Scan for the cell matching the given text and deliver its (x, y) coordinate at center. 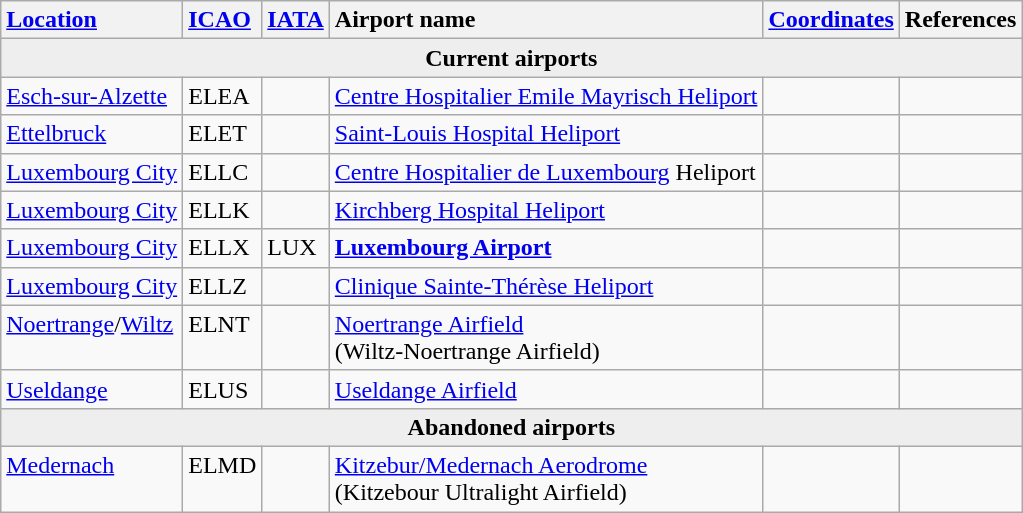
Useldange Airfield (546, 389)
Esch-sur-Alzette (92, 96)
Kitzebur/Medernach Aerodrome (Kitzebour Ultralight Airfield) (546, 478)
ELUS (222, 389)
Coordinates (831, 20)
Centre Hospitalier Emile Mayrisch Heliport (546, 96)
Saint-Louis Hospital Heliport (546, 134)
Abandoned airports (512, 427)
Ettelbruck (92, 134)
Clinique Sainte-Thérèse Heliport (546, 286)
ICAO (222, 20)
References (960, 20)
Noertrange Airfield (Wiltz-Noertrange Airfield) (546, 338)
Medernach (92, 478)
LUX (296, 248)
ELLZ (222, 286)
Kirchberg Hospital Heliport (546, 210)
Noertrange/Wiltz (92, 338)
ELEA (222, 96)
Luxembourg Airport (546, 248)
ELET (222, 134)
ELLK (222, 210)
Airport name (546, 20)
Centre Hospitalier de Luxembourg Heliport (546, 172)
Location (92, 20)
ELLX (222, 248)
ELLC (222, 172)
IATA (296, 20)
Current airports (512, 58)
ELMD (222, 478)
Useldange (92, 389)
ELNT (222, 338)
